Detect which cell encompasses the target text, then output its [X, Y] center coordinate. 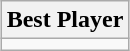
Best Player [65, 20]
